Return the [x, y] coordinate for the center point of the cell that contains the specified text.  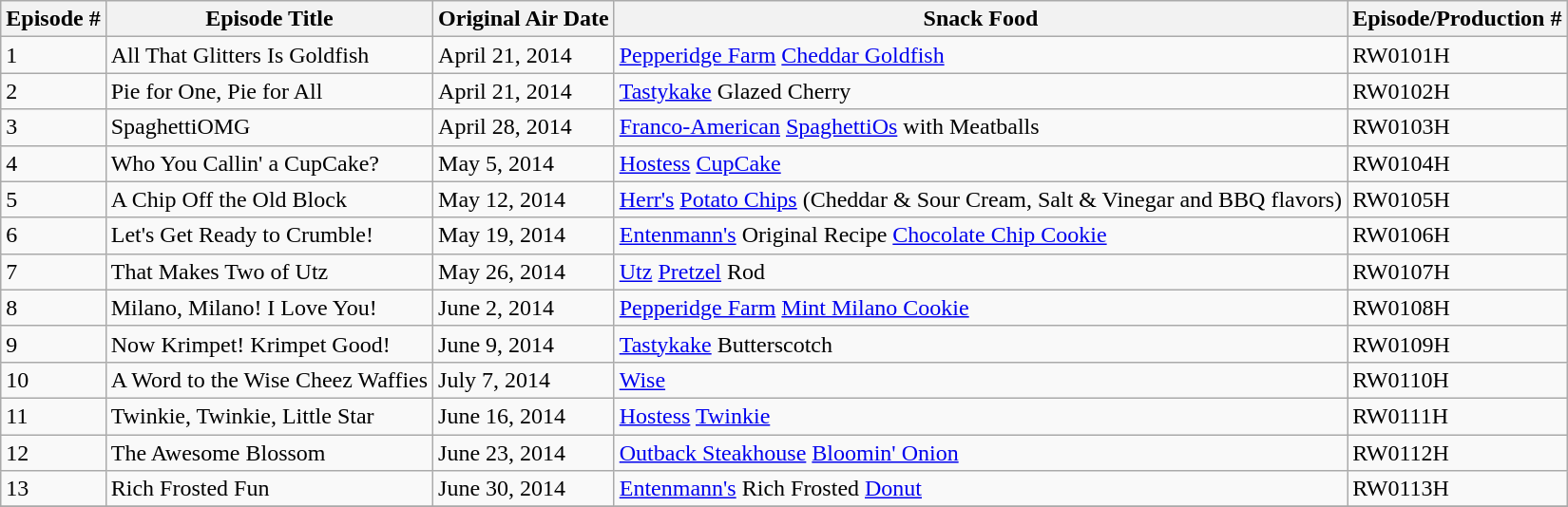
8 [53, 308]
7 [53, 272]
10 [53, 380]
4 [53, 163]
Wise [981, 380]
All That Glitters Is Goldfish [269, 55]
11 [53, 416]
Pie for One, Pie for All [269, 91]
Rich Frosted Fun [269, 489]
May 26, 2014 [525, 272]
The Awesome Blossom [269, 453]
That Makes Two of Utz [269, 272]
RW0103H [1458, 127]
Milano, Milano! I Love You! [269, 308]
Now Krimpet! Krimpet Good! [269, 344]
Hostess Twinkie [981, 416]
SpaghettiOMG [269, 127]
2 [53, 91]
12 [53, 453]
June 9, 2014 [525, 344]
RW0112H [1458, 453]
Who You Callin' a CupCake? [269, 163]
Episode Title [269, 19]
6 [53, 235]
June 23, 2014 [525, 453]
April 28, 2014 [525, 127]
Pepperidge Farm Mint Milano Cookie [981, 308]
Entenmann's Rich Frosted Donut [981, 489]
Hostess CupCake [981, 163]
Tastykake Glazed Cherry [981, 91]
A Word to the Wise Cheez Waffies [269, 380]
RW0105H [1458, 199]
Snack Food [981, 19]
13 [53, 489]
3 [53, 127]
July 7, 2014 [525, 380]
Pepperidge Farm Cheddar Goldfish [981, 55]
RW0113H [1458, 489]
9 [53, 344]
Utz Pretzel Rod [981, 272]
RW0107H [1458, 272]
May 5, 2014 [525, 163]
May 19, 2014 [525, 235]
RW0111H [1458, 416]
A Chip Off the Old Block [269, 199]
Outback Steakhouse Bloomin' Onion [981, 453]
Episode/Production # [1458, 19]
Original Air Date [525, 19]
RW0110H [1458, 380]
Tastykake Butterscotch [981, 344]
Franco-American SpaghettiOs with Meatballs [981, 127]
5 [53, 199]
June 16, 2014 [525, 416]
RW0106H [1458, 235]
June 2, 2014 [525, 308]
RW0108H [1458, 308]
1 [53, 55]
RW0101H [1458, 55]
Entenmann's Original Recipe Chocolate Chip Cookie [981, 235]
Twinkie, Twinkie, Little Star [269, 416]
June 30, 2014 [525, 489]
RW0102H [1458, 91]
RW0104H [1458, 163]
May 12, 2014 [525, 199]
Let's Get Ready to Crumble! [269, 235]
RW0109H [1458, 344]
Episode # [53, 19]
Herr's Potato Chips (Cheddar & Sour Cream, Salt & Vinegar and BBQ flavors) [981, 199]
